Find where the given text appears and provide that cell's center as [X, Y] coordinate. 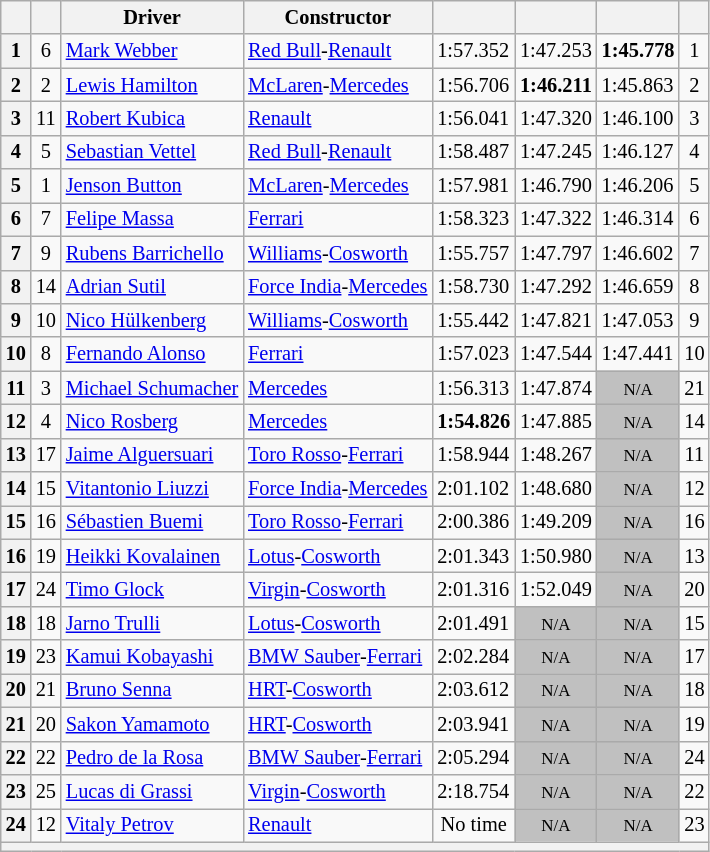
2:05.294 [474, 758]
2:00.386 [474, 522]
1:46.602 [638, 253]
Sakon Yamamoto [152, 724]
1:47.885 [556, 421]
Jaime Alguersuari [152, 455]
2:03.612 [474, 690]
Sebastian Vettel [152, 152]
Sébastien Buemi [152, 522]
Heikki Kovalainen [152, 556]
1:47.320 [556, 118]
1:57.981 [474, 186]
1:48.267 [556, 455]
1:56.041 [474, 118]
1:47.821 [556, 320]
1:49.209 [556, 522]
1:47.292 [556, 287]
1:46.314 [638, 219]
1:47.322 [556, 219]
1:50.980 [556, 556]
1:45.778 [638, 51]
1:46.206 [638, 186]
1:47.874 [556, 388]
1:48.680 [556, 489]
Kamui Kobayashi [152, 657]
Lewis Hamilton [152, 85]
2:18.754 [474, 791]
1:47.053 [638, 320]
1:47.253 [556, 51]
Jarno Trulli [152, 623]
Constructor [338, 17]
1:47.441 [638, 354]
Lucas di Grassi [152, 791]
1:54.826 [474, 421]
1:56.706 [474, 85]
2:01.491 [474, 623]
25 [46, 791]
1:58.323 [474, 219]
Vitaly Petrov [152, 825]
Nico Rosberg [152, 421]
1:46.211 [556, 85]
1:46.100 [638, 118]
1:52.049 [556, 589]
1:47.544 [556, 354]
1:56.313 [474, 388]
Jenson Button [152, 186]
Michael Schumacher [152, 388]
2:02.284 [474, 657]
1:47.245 [556, 152]
1:57.023 [474, 354]
Driver [152, 17]
2:01.316 [474, 589]
Nico Hülkenberg [152, 320]
Pedro de la Rosa [152, 758]
1:58.730 [474, 287]
Bruno Senna [152, 690]
Timo Glock [152, 589]
2:01.102 [474, 489]
Vitantonio Liuzzi [152, 489]
1:58.944 [474, 455]
1:55.442 [474, 320]
Adrian Sutil [152, 287]
No time [474, 825]
Mark Webber [152, 51]
1:46.790 [556, 186]
Fernando Alonso [152, 354]
Robert Kubica [152, 118]
2:01.343 [474, 556]
1:46.659 [638, 287]
2:03.941 [474, 724]
Felipe Massa [152, 219]
1:47.797 [556, 253]
1:57.352 [474, 51]
1:45.863 [638, 85]
Rubens Barrichello [152, 253]
1:55.757 [474, 253]
1:46.127 [638, 152]
1:58.487 [474, 152]
